Scan for the cell matching the given text and deliver its [x, y] coordinate at center. 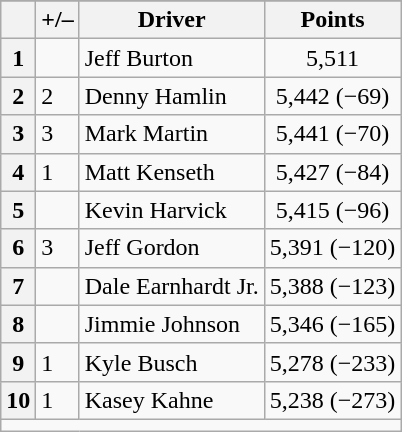
Points [332, 20]
5,442 (−69) [332, 96]
Jeff Burton [172, 58]
Dale Earnhardt Jr. [172, 286]
5,278 (−233) [332, 362]
5,346 (−165) [332, 324]
Kevin Harvick [172, 210]
Matt Kenseth [172, 172]
Driver [172, 20]
Denny Hamlin [172, 96]
4 [18, 172]
9 [18, 362]
Mark Martin [172, 134]
Jeff Gordon [172, 248]
Kyle Busch [172, 362]
5,238 (−273) [332, 400]
+/– [58, 20]
5,441 (−70) [332, 134]
10 [18, 400]
Kasey Kahne [172, 400]
5,427 (−84) [332, 172]
5 [18, 210]
Jimmie Johnson [172, 324]
8 [18, 324]
5,388 (−123) [332, 286]
5,511 [332, 58]
6 [18, 248]
7 [18, 286]
5,415 (−96) [332, 210]
5,391 (−120) [332, 248]
